Locate the cell with the specified text and output its (x, y) center coordinate. 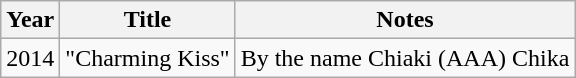
Notes (405, 20)
"Charming Kiss" (148, 58)
Title (148, 20)
Year (30, 20)
2014 (30, 58)
By the name Chiaki (AAA) Chika (405, 58)
